Locate the cell with the specified text and output its (x, y) center coordinate. 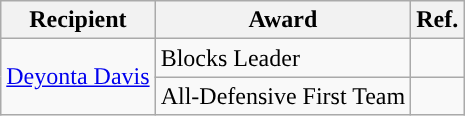
All-Defensive First Team (283, 96)
Award (283, 20)
Deyonta Davis (78, 77)
Recipient (78, 20)
Ref. (438, 20)
Blocks Leader (283, 58)
